Extract the (X, Y) coordinate from the center of the cell holding the provided text.  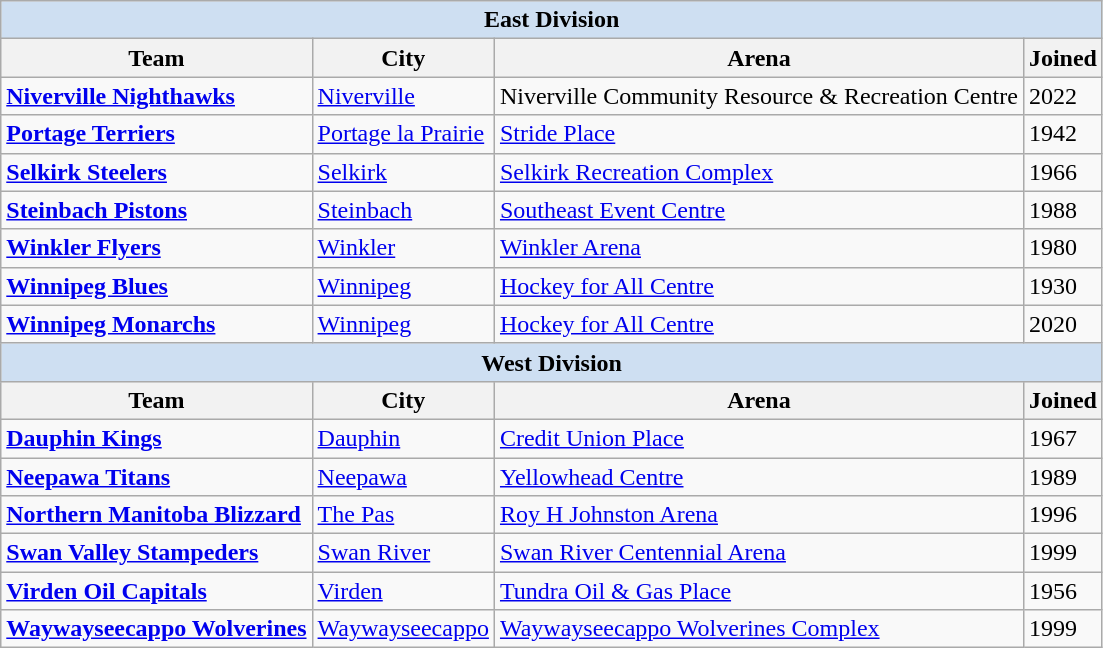
The Pas (403, 515)
Virden (403, 591)
1930 (1062, 286)
1956 (1062, 591)
Waywayseecappo Wolverines (156, 629)
Selkirk Recreation Complex (758, 172)
1967 (1062, 438)
Portage la Prairie (403, 134)
1966 (1062, 172)
Swan River (403, 553)
Stride Place (758, 134)
Winnipeg Monarchs (156, 324)
West Division (552, 362)
Portage Terriers (156, 134)
Selkirk (403, 172)
Winnipeg Blues (156, 286)
Virden Oil Capitals (156, 591)
Dauphin Kings (156, 438)
Steinbach Pistons (156, 210)
Dauphin (403, 438)
Swan Valley Stampeders (156, 553)
Neepawa (403, 477)
Steinbach (403, 210)
Winkler Flyers (156, 248)
Yellowhead Centre (758, 477)
Winkler Arena (758, 248)
Winkler (403, 248)
Southeast Event Centre (758, 210)
Niverville (403, 96)
Waywayseecappo (403, 629)
Roy H Johnston Arena (758, 515)
1988 (1062, 210)
2022 (1062, 96)
Northern Manitoba Blizzard (156, 515)
1989 (1062, 477)
Selkirk Steelers (156, 172)
1980 (1062, 248)
1942 (1062, 134)
1996 (1062, 515)
Tundra Oil & Gas Place (758, 591)
Waywayseecappo Wolverines Complex (758, 629)
2020 (1062, 324)
Neepawa Titans (156, 477)
Niverville Community Resource & Recreation Centre (758, 96)
Swan River Centennial Arena (758, 553)
Credit Union Place (758, 438)
East Division (552, 20)
Niverville Nighthawks (156, 96)
